Output the (X, Y) coordinate of the center of the cell containing the given text.  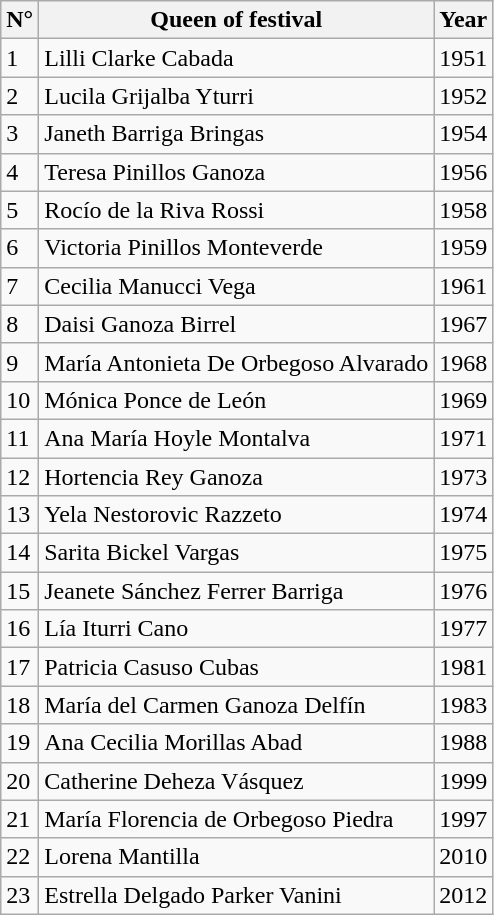
N° (20, 20)
Queen of festival (236, 20)
21 (20, 819)
23 (20, 895)
5 (20, 210)
Ana María Hoyle Montalva (236, 438)
1973 (464, 477)
María Florencia de Orbegoso Piedra (236, 819)
10 (20, 400)
Lucila Grijalba Yturri (236, 96)
9 (20, 362)
Victoria Pinillos Monteverde (236, 248)
1988 (464, 743)
Hortencia Rey Ganoza (236, 477)
15 (20, 591)
Year (464, 20)
María Antonieta De Orbegoso Alvarado (236, 362)
María del Carmen Ganoza Delfín (236, 705)
11 (20, 438)
Daisi Ganoza Birrel (236, 324)
1983 (464, 705)
18 (20, 705)
12 (20, 477)
1969 (464, 400)
Sarita Bickel Vargas (236, 553)
16 (20, 629)
1951 (464, 58)
7 (20, 286)
1997 (464, 819)
1958 (464, 210)
Cecilia Manucci Vega (236, 286)
1976 (464, 591)
14 (20, 553)
Estrella Delgado Parker Vanini (236, 895)
Catherine Deheza Vásquez (236, 781)
3 (20, 134)
6 (20, 248)
Lilli Clarke Cabada (236, 58)
2 (20, 96)
1 (20, 58)
1959 (464, 248)
Mónica Ponce de León (236, 400)
1977 (464, 629)
1956 (464, 172)
4 (20, 172)
Ana Cecilia Morillas Abad (236, 743)
Janeth Barriga Bringas (236, 134)
Lía Iturri Cano (236, 629)
22 (20, 857)
1961 (464, 286)
Teresa Pinillos Ganoza (236, 172)
1952 (464, 96)
2010 (464, 857)
1967 (464, 324)
2012 (464, 895)
Jeanete Sánchez Ferrer Barriga (236, 591)
8 (20, 324)
Lorena Mantilla (236, 857)
1971 (464, 438)
1974 (464, 515)
19 (20, 743)
1975 (464, 553)
1981 (464, 667)
Rocío de la Riva Rossi (236, 210)
13 (20, 515)
1954 (464, 134)
17 (20, 667)
20 (20, 781)
1999 (464, 781)
1968 (464, 362)
Yela Nestorovic Razzeto (236, 515)
Patricia Casuso Cubas (236, 667)
